Output the (X, Y) coordinate of the center of the cell containing the given text.  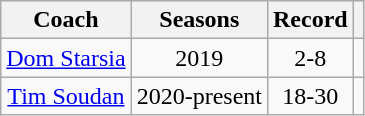
Coach (66, 20)
Dom Starsia (66, 58)
Record (310, 20)
2019 (199, 58)
2020-present (199, 96)
2-8 (310, 58)
Seasons (199, 20)
Tim Soudan (66, 96)
18-30 (310, 96)
